Search for the cell housing the specified text and yield its [x, y] center coordinate. 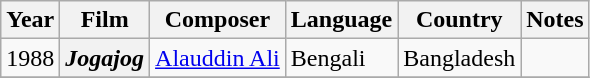
Notes [555, 20]
Bengali [341, 58]
Country [460, 20]
Composer [218, 20]
Jogajog [105, 58]
Language [341, 20]
Film [105, 20]
1988 [30, 58]
Bangladesh [460, 58]
Year [30, 20]
Alauddin Ali [218, 58]
